For the text-containing cell, return its midpoint in [X, Y] coordinate format. 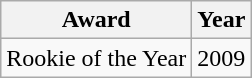
2009 [222, 58]
Rookie of the Year [96, 58]
Year [222, 20]
Award [96, 20]
